For the text-containing cell, return its midpoint in [X, Y] coordinate format. 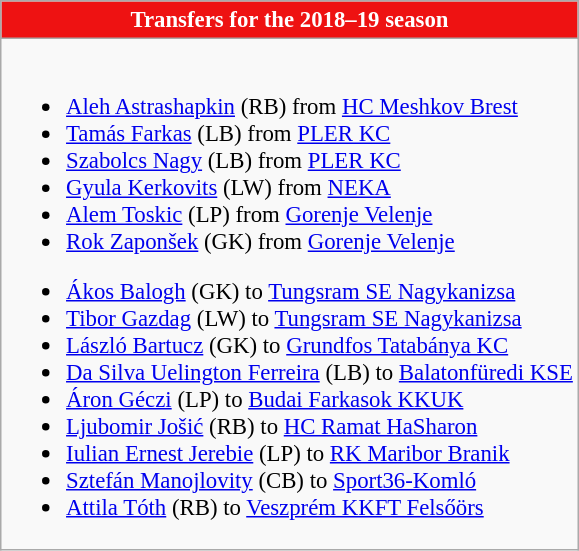
Transfers for the 2018–19 season [290, 20]
